Identify which cell holds the provided text, then report its (x, y) central coordinate. 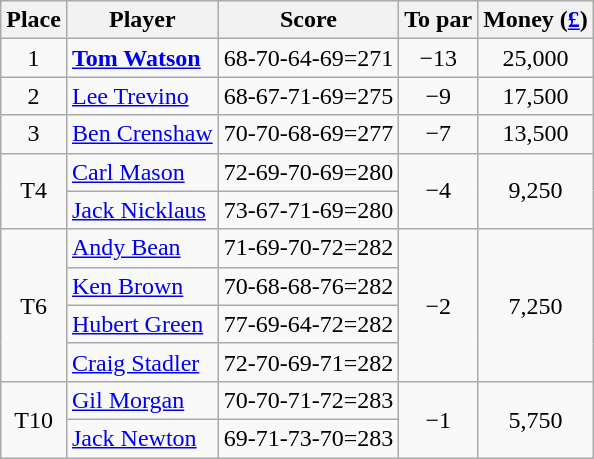
72-70-69-71=282 (308, 362)
1 (34, 58)
−4 (438, 191)
3 (34, 134)
Player (142, 20)
13,500 (536, 134)
Money (£) (536, 20)
73-67-71-69=280 (308, 210)
T10 (34, 419)
70-70-68-69=277 (308, 134)
Ken Brown (142, 286)
Gil Morgan (142, 400)
−9 (438, 96)
70-70-71-72=283 (308, 400)
Jack Newton (142, 438)
68-70-64-69=271 (308, 58)
T6 (34, 305)
−2 (438, 305)
T4 (34, 191)
Carl Mason (142, 172)
Andy Bean (142, 248)
Jack Nicklaus (142, 210)
70-68-68-76=282 (308, 286)
5,750 (536, 419)
25,000 (536, 58)
Ben Crenshaw (142, 134)
Score (308, 20)
69-71-73-70=283 (308, 438)
Tom Watson (142, 58)
Lee Trevino (142, 96)
77-69-64-72=282 (308, 324)
2 (34, 96)
68-67-71-69=275 (308, 96)
71-69-70-72=282 (308, 248)
To par (438, 20)
Hubert Green (142, 324)
−1 (438, 419)
17,500 (536, 96)
9,250 (536, 191)
Craig Stadler (142, 362)
−7 (438, 134)
72-69-70-69=280 (308, 172)
−13 (438, 58)
7,250 (536, 305)
Place (34, 20)
